Identify which cell holds the provided text, then report its (x, y) central coordinate. 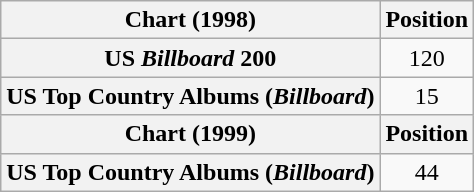
15 (427, 96)
44 (427, 172)
Chart (1999) (190, 134)
120 (427, 58)
Chart (1998) (190, 20)
US Billboard 200 (190, 58)
